Detect which cell encompasses the target text, then output its (X, Y) center coordinate. 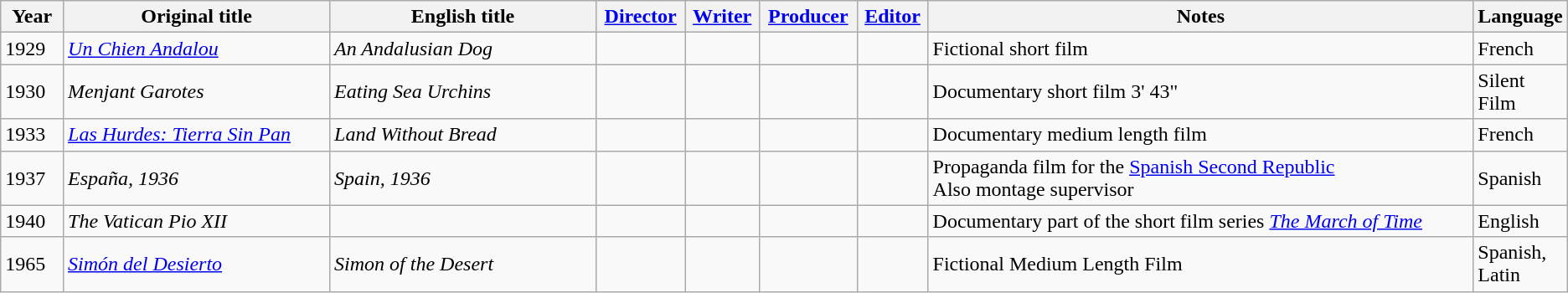
Fictional Medium Length Film (1201, 265)
Documentary part of the short film series The March of Time (1201, 221)
Simon of the Desert (463, 265)
The Vatican Pio XII (197, 221)
Documentary short film 3' 43" (1201, 92)
Language (1520, 17)
Original title (197, 17)
Fictional short film (1201, 49)
1933 (32, 135)
1937 (32, 177)
1930 (32, 92)
Land Without Bread (463, 135)
1965 (32, 265)
Editor (893, 17)
Documentary medium length film (1201, 135)
Menjant Garotes (197, 92)
Simón del Desierto (197, 265)
España, 1936 (197, 177)
An Andalusian Dog (463, 49)
Propaganda film for the Spanish Second RepublicAlso montage supervisor (1201, 177)
Un Chien Andalou (197, 49)
Producer (808, 17)
Spanish, Latin (1520, 265)
Spain, 1936 (463, 177)
Director (641, 17)
Spanish (1520, 177)
Eating Sea Urchins (463, 92)
English (1520, 221)
Year (32, 17)
1940 (32, 221)
1929 (32, 49)
Writer (722, 17)
English title (463, 17)
Notes (1201, 17)
Las Hurdes: Tierra Sin Pan (197, 135)
Silent Film (1520, 92)
